Determine the (X, Y) coordinate at the center of the cell enclosing the given text.  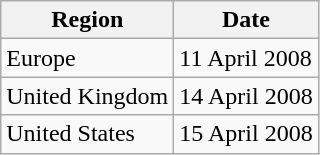
14 April 2008 (246, 96)
Region (88, 20)
15 April 2008 (246, 134)
United Kingdom (88, 96)
11 April 2008 (246, 58)
Date (246, 20)
United States (88, 134)
Europe (88, 58)
